Detect which cell encompasses the target text, then output its [x, y] center coordinate. 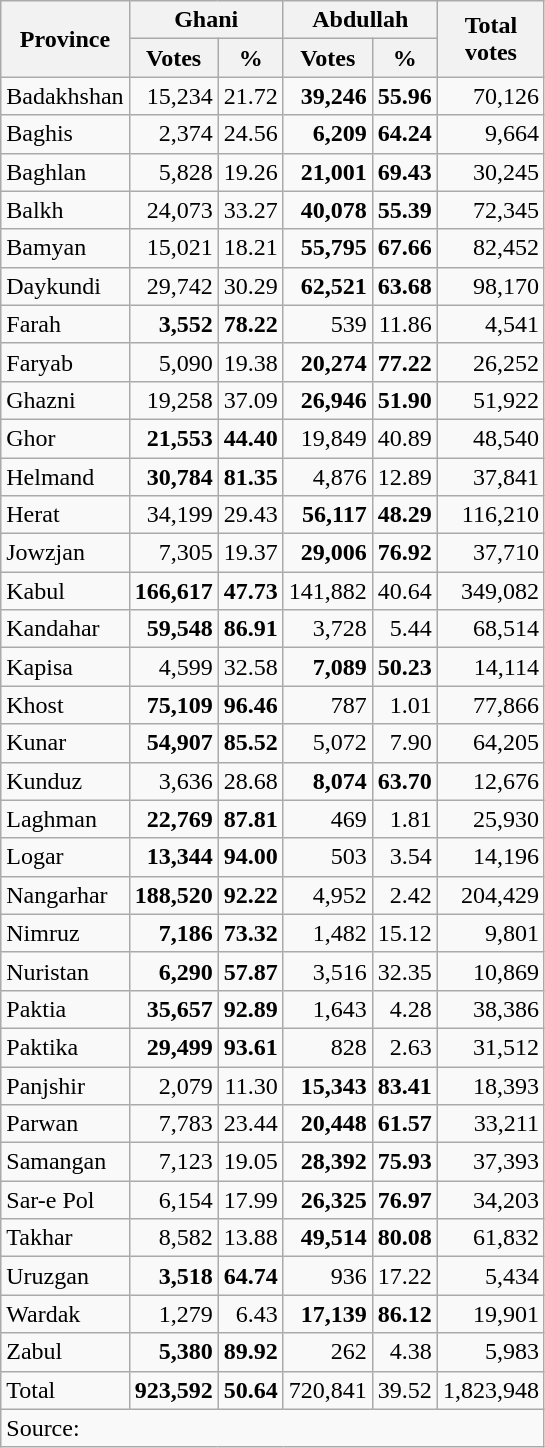
57.87 [250, 971]
64.74 [250, 1276]
75.93 [404, 1162]
3,518 [174, 1276]
13,344 [174, 857]
3.54 [404, 857]
141,882 [328, 591]
29.43 [250, 515]
55.96 [404, 96]
50.23 [404, 667]
5,380 [174, 1352]
Faryab [65, 362]
19.37 [250, 553]
3,516 [328, 971]
Farah [65, 324]
116,210 [490, 515]
37,710 [490, 553]
29,499 [174, 1047]
Sar-e Pol [65, 1200]
204,429 [490, 895]
7,186 [174, 933]
51,922 [490, 400]
19,258 [174, 400]
29,006 [328, 553]
Wardak [65, 1314]
63.68 [404, 286]
54,907 [174, 743]
83.41 [404, 1085]
Baghlan [65, 172]
21,553 [174, 438]
29,742 [174, 286]
Kunduz [65, 781]
1.01 [404, 705]
2,374 [174, 134]
61,832 [490, 1238]
18.21 [250, 248]
76.92 [404, 553]
1,482 [328, 933]
89.92 [250, 1352]
20,274 [328, 362]
19,901 [490, 1314]
17,139 [328, 1314]
63.70 [404, 781]
28,392 [328, 1162]
98,170 [490, 286]
Nimruz [65, 933]
720,841 [328, 1390]
Ghazni [65, 400]
349,082 [490, 591]
Bamyan [65, 248]
Daykundi [65, 286]
19,849 [328, 438]
22,769 [174, 819]
Kapisa [65, 667]
7,089 [328, 667]
14,114 [490, 667]
5,828 [174, 172]
Ghor [65, 438]
469 [328, 819]
7,305 [174, 553]
81.35 [250, 477]
4,541 [490, 324]
39.52 [404, 1390]
Totalvotes [490, 39]
64.24 [404, 134]
262 [328, 1352]
56,117 [328, 515]
Balkh [65, 210]
20,448 [328, 1124]
69.43 [404, 172]
7,783 [174, 1124]
11.30 [250, 1085]
30,784 [174, 477]
5,983 [490, 1352]
24.56 [250, 134]
6,290 [174, 971]
15,234 [174, 96]
64,205 [490, 743]
49,514 [328, 1238]
923,592 [174, 1390]
85.52 [250, 743]
94.00 [250, 857]
87.81 [250, 819]
37,393 [490, 1162]
828 [328, 1047]
Zabul [65, 1352]
5,072 [328, 743]
50.64 [250, 1390]
39,246 [328, 96]
86.12 [404, 1314]
Paktika [65, 1047]
14,196 [490, 857]
5,434 [490, 1276]
73.32 [250, 933]
4,876 [328, 477]
5,090 [174, 362]
7.90 [404, 743]
34,199 [174, 515]
48.29 [404, 515]
31,512 [490, 1047]
6,209 [328, 134]
92.89 [250, 1009]
37.09 [250, 400]
30.29 [250, 286]
8,582 [174, 1238]
Province [65, 39]
70,126 [490, 96]
936 [328, 1276]
11.86 [404, 324]
Total [65, 1390]
Uruzgan [65, 1276]
Logar [65, 857]
86.91 [250, 629]
1,279 [174, 1314]
19.05 [250, 1162]
37,841 [490, 477]
Jowzjan [65, 553]
Nuristan [65, 971]
55.39 [404, 210]
Kabul [65, 591]
96.46 [250, 705]
26,325 [328, 1200]
Abdullah [360, 20]
77,866 [490, 705]
61.57 [404, 1124]
62,521 [328, 286]
10,869 [490, 971]
15,021 [174, 248]
8,074 [328, 781]
82,452 [490, 248]
1.81 [404, 819]
19.38 [250, 362]
48,540 [490, 438]
4,952 [328, 895]
18,393 [490, 1085]
33.27 [250, 210]
17.22 [404, 1276]
4,599 [174, 667]
21,001 [328, 172]
166,617 [174, 591]
40.89 [404, 438]
Laghman [65, 819]
55,795 [328, 248]
6,154 [174, 1200]
13.88 [250, 1238]
35,657 [174, 1009]
Helmand [65, 477]
33,211 [490, 1124]
503 [328, 857]
40.64 [404, 591]
1,643 [328, 1009]
12.89 [404, 477]
28.68 [250, 781]
19.26 [250, 172]
26,252 [490, 362]
76.97 [404, 1200]
51.90 [404, 400]
17.99 [250, 1200]
2.42 [404, 895]
59,548 [174, 629]
1,823,948 [490, 1390]
25,930 [490, 819]
Ghani [206, 20]
Samangan [65, 1162]
3,552 [174, 324]
188,520 [174, 895]
77.22 [404, 362]
Nangarhar [65, 895]
2.63 [404, 1047]
Takhar [65, 1238]
80.08 [404, 1238]
Parwan [65, 1124]
Panjshir [65, 1085]
7,123 [174, 1162]
4.28 [404, 1009]
67.66 [404, 248]
9,801 [490, 933]
32.35 [404, 971]
5.44 [404, 629]
Baghis [65, 134]
68,514 [490, 629]
Paktia [65, 1009]
3,728 [328, 629]
15.12 [404, 933]
6.43 [250, 1314]
34,203 [490, 1200]
93.61 [250, 1047]
32.58 [250, 667]
787 [328, 705]
78.22 [250, 324]
44.40 [250, 438]
21.72 [250, 96]
38,386 [490, 1009]
539 [328, 324]
Kandahar [65, 629]
40,078 [328, 210]
3,636 [174, 781]
Source: [273, 1428]
9,664 [490, 134]
2,079 [174, 1085]
72,345 [490, 210]
47.73 [250, 591]
Khost [65, 705]
Herat [65, 515]
24,073 [174, 210]
15,343 [328, 1085]
30,245 [490, 172]
Kunar [65, 743]
12,676 [490, 781]
26,946 [328, 400]
4.38 [404, 1352]
92.22 [250, 895]
75,109 [174, 705]
23.44 [250, 1124]
Badakhshan [65, 96]
